Pinpoint the cell where the given text exists, returning its [X, Y] midpoint coordinate. 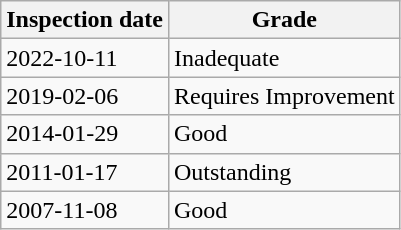
2022-10-11 [85, 58]
Requires Improvement [284, 96]
Inadequate [284, 58]
Outstanding [284, 172]
2011-01-17 [85, 172]
2007-11-08 [85, 210]
Grade [284, 20]
2019-02-06 [85, 96]
2014-01-29 [85, 134]
Inspection date [85, 20]
